Return (x, y) of the center of cell containing provided text 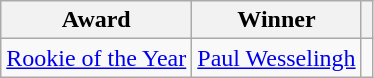
Winner (276, 20)
Award (96, 20)
Paul Wesselingh (276, 58)
Rookie of the Year (96, 58)
